Provide the (X, Y) coordinate of the cell's center where the given text is located.  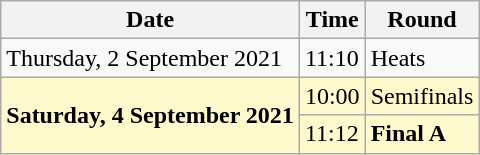
Date (150, 20)
Round (422, 20)
Heats (422, 58)
Thursday, 2 September 2021 (150, 58)
Final A (422, 134)
Saturday, 4 September 2021 (150, 115)
11:12 (332, 134)
10:00 (332, 96)
Time (332, 20)
11:10 (332, 58)
Semifinals (422, 96)
